Output the (X, Y) coordinate of the center of the cell containing the given text.  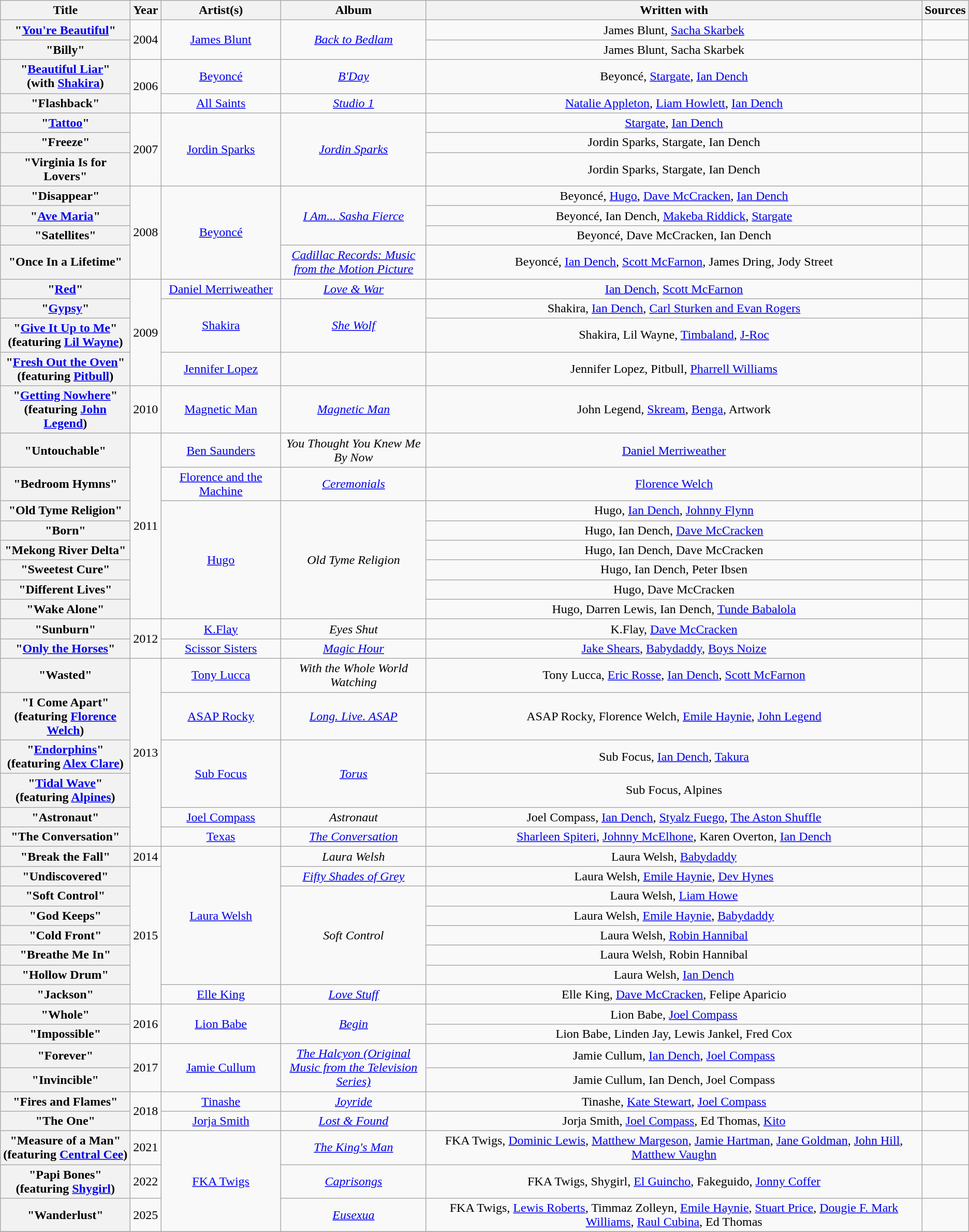
2021 (146, 1148)
"Bedroom Hymns" (65, 484)
Beyoncé, Stargate, Ian Dench (674, 77)
"Mekong River Delta" (65, 550)
"Endorphins"(featuring Alex Clare) (65, 757)
With the Whole World Watching (353, 675)
Jorja Smith, Joel Compass, Ed Thomas, Kito (674, 1121)
Beyoncé, Hugo, Dave McCracken, Ian Dench (674, 196)
"Impossible" (65, 1034)
Lost & Found (353, 1121)
Tinashe, Kate Stewart, Joel Compass (674, 1101)
Joel Compass (221, 817)
"Getting Nowhere"(featuring John Legend) (65, 410)
2006 (146, 86)
Texas (221, 837)
"Satellites" (65, 235)
Album (353, 10)
"Red" (65, 288)
"Virginia Is for Lovers" (65, 169)
Joyride (353, 1101)
ASAP Rocky (221, 716)
FKA Twigs, Dominic Lewis, Matthew Margeson, Jamie Hartman, Jane Goldman, John Hill, Matthew Vaughn (674, 1148)
Jake Shears, Babydaddy, Boys Noize (674, 648)
Jennifer Lopez, Pitbull, Pharrell Williams (674, 369)
2011 (146, 526)
2017 (146, 1067)
"Freeze" (65, 142)
"Once In a Lifetime" (65, 262)
Love & War (353, 288)
Hugo, Ian Dench, Peter Ibsen (674, 570)
"Sweetest Cure" (65, 570)
"Undiscovered" (65, 876)
Sharleen Spiteri, Johnny McElhone, Karen Overton, Ian Dench (674, 837)
Begin (353, 1024)
You Thought You Knew Me By Now (353, 451)
Laura Welsh, Liam Howe (674, 896)
"Cold Front" (65, 935)
"Beautiful Liar"(with Shakira) (65, 77)
"Papi Bones"(featuring Shygirl) (65, 1182)
Elle King, Dave McCracken, Felipe Aparicio (674, 994)
"Hollow Drum" (65, 975)
2004 (146, 40)
"Different Lives" (65, 589)
The Conversation (353, 837)
Old Tyme Religion (353, 560)
"Tidal Wave"(featuring Alpines) (65, 790)
2013 (146, 752)
2018 (146, 1111)
2015 (146, 935)
"Billy" (65, 50)
Magic Hour (353, 648)
Florence and the Machine (221, 484)
2010 (146, 410)
"God Keeps" (65, 916)
Shakira (221, 325)
All Saints (221, 103)
"Wasted" (65, 675)
"Break the Fall" (65, 857)
Jennifer Lopez (221, 369)
"Born" (65, 530)
Tony Lucca (221, 675)
2025 (146, 1215)
"Breathe Me In" (65, 955)
"Flashback" (65, 103)
"Forever" (65, 1055)
The King's Man (353, 1148)
Hugo, Darren Lewis, Ian Dench, Tunde Babalola (674, 609)
Cadillac Records: Music from the Motion Picture (353, 262)
"Disappear" (65, 196)
Ceremonials (353, 484)
Joel Compass, Ian Dench, Styalz Fuego, The Aston Shuffle (674, 817)
2022 (146, 1182)
Astronaut (353, 817)
Long. Live. ASAP (353, 716)
"Fires and Flames" (65, 1101)
"Whole" (65, 1014)
2012 (146, 639)
"Fresh Out the Oven"(featuring Pitbull) (65, 369)
Jorja Smith (221, 1121)
"You're Beautiful" (65, 30)
She Wolf (353, 325)
2008 (146, 232)
Studio 1 (353, 103)
Natalie Appleton, Liam Howlett, Ian Dench (674, 103)
"The One" (65, 1121)
Laura Welsh, Emile Haynie, Dev Hynes (674, 876)
Title (65, 10)
Hugo, Dave McCracken (674, 589)
"Give It Up to Me"(featuring Lil Wayne) (65, 336)
"Invincible" (65, 1079)
"The Conversation" (65, 837)
"Gypsy" (65, 309)
"Astronaut" (65, 817)
Ian Dench, Scott McFarnon (674, 288)
John Legend, Skream, Benga, Artwork (674, 410)
Shakira, Lil Wayne, Timbaland, J-Roc (674, 336)
Caprisongs (353, 1182)
"Ave Maria" (65, 215)
"Wanderlust" (65, 1215)
Eyes Shut (353, 629)
Year (146, 10)
K.Flay (221, 629)
Sub Focus, Ian Dench, Takura (674, 757)
Stargate, Ian Dench (674, 123)
"Soft Control" (65, 896)
Sub Focus (221, 774)
ASAP Rocky, Florence Welch, Emile Haynie, John Legend (674, 716)
Beyoncé, Ian Dench, Scott McFarnon, James Dring, Jody Street (674, 262)
The Halcyon (Original Music from the Television Series) (353, 1067)
Love Stuff (353, 994)
Beyoncé, Ian Dench, Makeba Riddick, Stargate (674, 215)
Lion Babe (221, 1024)
Soft Control (353, 935)
Sub Focus, Alpines (674, 790)
Hugo (221, 560)
2009 (146, 332)
Elle King (221, 994)
"I Come Apart"(featuring Florence Welch) (65, 716)
Ben Saunders (221, 451)
"Wake Alone" (65, 609)
Tony Lucca, Eric Rosse, Ian Dench, Scott McFarnon (674, 675)
Back to Bedlam (353, 40)
Laura Welsh, Babydaddy (674, 857)
Artist(s) (221, 10)
Lion Babe, Linden Jay, Lewis Jankel, Fred Cox (674, 1034)
Laura Welsh, Ian Dench (674, 975)
"Only the Horses" (65, 648)
"Tattoo" (65, 123)
Sources (945, 10)
"Old Tyme Religion" (65, 511)
K.Flay, Dave McCracken (674, 629)
Beyoncé, Dave McCracken, Ian Dench (674, 235)
Lion Babe, Joel Compass (674, 1014)
"Jackson" (65, 994)
Shakira, Ian Dench, Carl Sturken and Evan Rogers (674, 309)
Eusexua (353, 1215)
I Am... Sasha Fierce (353, 215)
Fifty Shades of Grey (353, 876)
Florence Welch (674, 484)
Written with (674, 10)
FKA Twigs, Lewis Roberts, Timmaz Zolleyn, Emile Haynie, Stuart Price, Dougie F. Mark Williams, Raul Cubina, Ed Thomas (674, 1215)
Jamie Cullum (221, 1067)
Torus (353, 774)
2014 (146, 857)
Laura Welsh, Emile Haynie, Babydaddy (674, 916)
2016 (146, 1024)
2007 (146, 149)
FKA Twigs (221, 1182)
James Blunt (221, 40)
"Sunburn" (65, 629)
"Measure of a Man"(featuring Central Cee) (65, 1148)
"Untouchable" (65, 451)
Scissor Sisters (221, 648)
Hugo, Ian Dench, Johnny Flynn (674, 511)
Tinashe (221, 1101)
B'Day (353, 77)
FKA Twigs, Shygirl, El Guincho, Fakeguido, Jonny Coffer (674, 1182)
